Provide the [X, Y] coordinate of the cell's center where the given text is located.  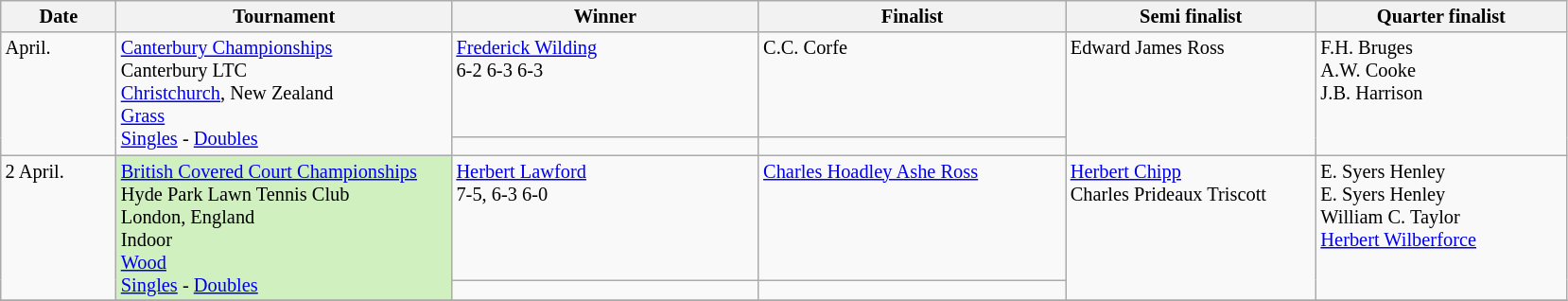
Charles Hoadley Ashe Ross [912, 218]
Tournament [284, 16]
Edward James Ross [1192, 94]
Date [59, 16]
Winner [605, 16]
British Covered Court Championships Hyde Park Lawn Tennis ClubLondon, EnglandIndoorWoodSingles - Doubles [284, 228]
Herbert Lawford7-5, 6-3 6-0 [605, 218]
Herbert Chipp Charles Prideaux Triscott [1192, 228]
Canterbury ChampionshipsCanterbury LTCChristchurch, New ZealandGrassSingles - Doubles [284, 94]
F.H. Bruges A.W. Cooke J.B. Harrison [1441, 94]
Quarter finalist [1441, 16]
April. [59, 94]
Frederick Wilding 6-2 6-3 6-3 [605, 85]
E. Syers Henley E. Syers Henley William C. Taylor Herbert Wilberforce [1441, 228]
Finalist [912, 16]
Semi finalist [1192, 16]
2 April. [59, 228]
C.C. Corfe [912, 85]
